Return [X, Y] of the center of cell containing provided text 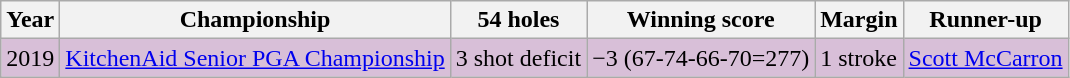
3 shot deficit [518, 58]
54 holes [518, 20]
1 stroke [859, 58]
Championship [255, 20]
−3 (67-74-66-70=277) [701, 58]
Year [30, 20]
2019 [30, 58]
Scott McCarron [986, 58]
Winning score [701, 20]
Margin [859, 20]
Runner-up [986, 20]
KitchenAid Senior PGA Championship [255, 58]
